Identify which cell holds the provided text, then report its [x, y] central coordinate. 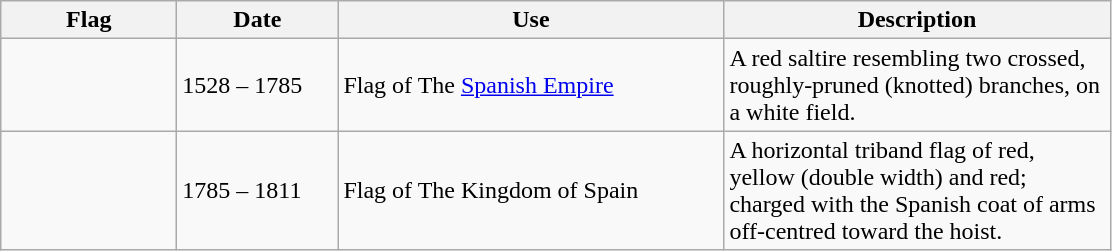
Flag of The Spanish Empire [531, 85]
Flag of The Kingdom of Spain [531, 190]
Date [258, 20]
A horizontal triband flag of red, yellow (double width) and red; charged with the Spanish coat of arms off-centred toward the hoist. [917, 190]
1785 – 1811 [258, 190]
Flag [89, 20]
1528 – 1785 [258, 85]
A red saltire resembling two crossed, roughly-pruned (knotted) branches, on a white field. [917, 85]
Use [531, 20]
Description [917, 20]
